Scan for the cell matching the given text and deliver its (x, y) coordinate at center. 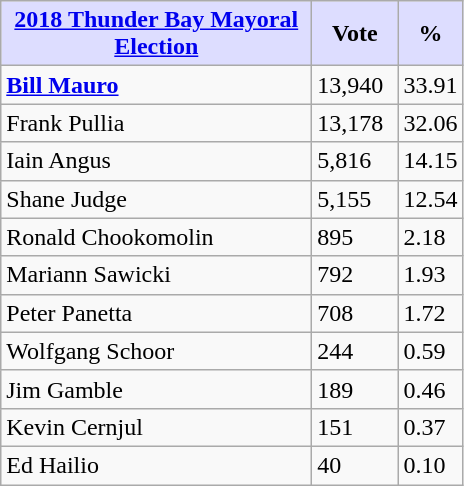
Ed Hailio (156, 465)
Kevin Cernjul (156, 427)
5,155 (355, 199)
895 (355, 237)
40 (355, 465)
Shane Judge (156, 199)
33.91 (430, 85)
5,816 (355, 161)
% (430, 34)
792 (355, 275)
Wolfgang Schoor (156, 351)
1.93 (430, 275)
708 (355, 313)
Jim Gamble (156, 389)
13,178 (355, 123)
32.06 (430, 123)
0.37 (430, 427)
14.15 (430, 161)
13,940 (355, 85)
12.54 (430, 199)
0.59 (430, 351)
Mariann Sawicki (156, 275)
Iain Angus (156, 161)
Ronald Chookomolin (156, 237)
1.72 (430, 313)
0.46 (430, 389)
2.18 (430, 237)
2018 Thunder Bay Mayoral Election (156, 34)
Bill Mauro (156, 85)
Peter Panetta (156, 313)
189 (355, 389)
244 (355, 351)
Vote (355, 34)
Frank Pullia (156, 123)
151 (355, 427)
0.10 (430, 465)
